Detect which cell encompasses the target text, then output its (X, Y) center coordinate. 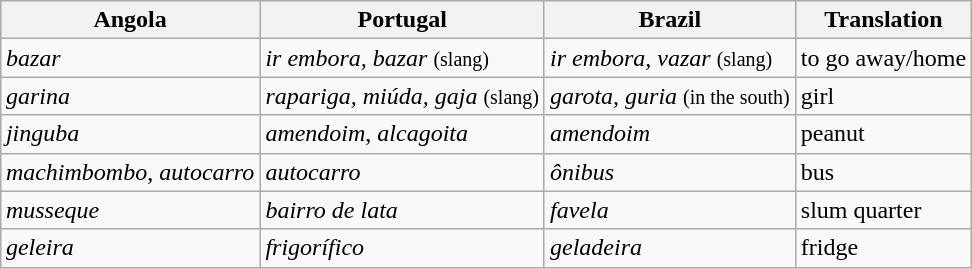
musseque (130, 210)
ônibus (670, 172)
autocarro (402, 172)
amendoim, alcagoita (402, 134)
ir embora, bazar (slang) (402, 58)
machimbombo, autocarro (130, 172)
frigorífico (402, 248)
bus (883, 172)
rapariga, miúda, gaja (slang) (402, 96)
garota, guria (in the south) (670, 96)
fridge (883, 248)
bazar (130, 58)
jinguba (130, 134)
Portugal (402, 20)
to go away/home (883, 58)
peanut (883, 134)
amendoim (670, 134)
ir embora, vazar (slang) (670, 58)
Translation (883, 20)
geleira (130, 248)
girl (883, 96)
Angola (130, 20)
garina (130, 96)
Brazil (670, 20)
geladeira (670, 248)
favela (670, 210)
slum quarter (883, 210)
bairro de lata (402, 210)
